Provide the [X, Y] coordinate of the cell's center where the given text is located.  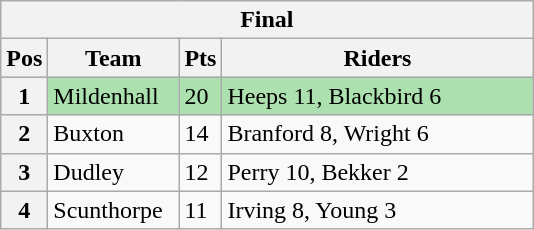
Heeps 11, Blackbird 6 [378, 96]
4 [24, 210]
Branford 8, Wright 6 [378, 134]
Irving 8, Young 3 [378, 210]
Mildenhall [114, 96]
1 [24, 96]
Riders [378, 58]
Buxton [114, 134]
3 [24, 172]
Final [267, 20]
Pos [24, 58]
11 [200, 210]
Dudley [114, 172]
20 [200, 96]
Team [114, 58]
12 [200, 172]
Perry 10, Bekker 2 [378, 172]
2 [24, 134]
Pts [200, 58]
14 [200, 134]
Scunthorpe [114, 210]
